Identify which cell holds the provided text, then report its [x, y] central coordinate. 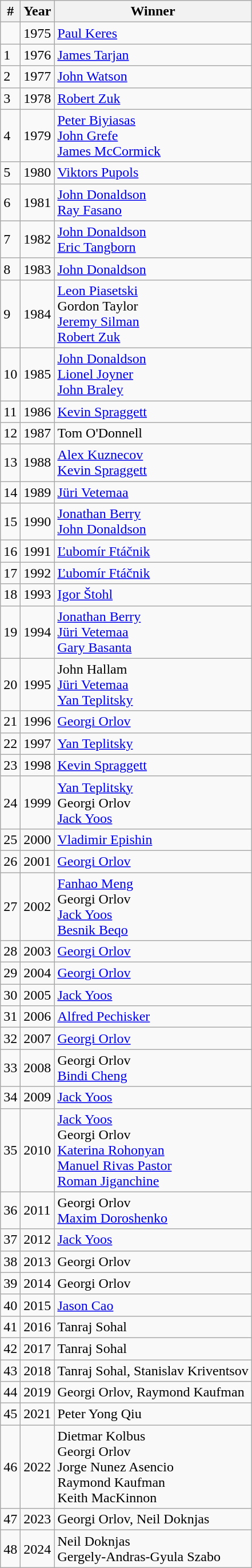
11 [10, 411]
Georgi Orlov, Raymond Kaufman [153, 1392]
1983 [38, 269]
John Donaldson Ray Fasano [153, 202]
1984 [38, 313]
John Donaldson Eric Tangborn [153, 239]
1990 [38, 522]
2012 [38, 1240]
18 [10, 595]
44 [10, 1392]
26 [10, 861]
2006 [38, 1017]
2021 [38, 1414]
Alex Kuznecov Kevin Spraggett [153, 463]
Vladimir Epishin [153, 839]
1986 [38, 411]
13 [10, 463]
# [10, 11]
Paul Keres [153, 33]
40 [10, 1305]
Jüri Vetemaa [153, 492]
Neil Doknjas Gergely-Andras-Gyula Szabo [153, 1549]
1982 [38, 239]
1988 [38, 463]
James Tarjan [153, 55]
Igor Štohl [153, 595]
Jonathan Berry John Donaldson [153, 522]
2007 [38, 1038]
16 [10, 551]
John Watson [153, 77]
2003 [38, 952]
1996 [38, 722]
34 [10, 1097]
John Donaldson [153, 269]
30 [10, 995]
35 [10, 1150]
23 [10, 765]
25 [10, 839]
37 [10, 1240]
Year [38, 11]
1976 [38, 55]
John Donaldson Lionel Joyner John Braley [153, 374]
1991 [38, 551]
1995 [38, 684]
9 [10, 313]
1975 [38, 33]
1994 [38, 632]
1999 [38, 802]
2022 [38, 1467]
Robert Zuk [153, 98]
2017 [38, 1348]
Peter Biyiasas John Grefe James McCormick [153, 136]
46 [10, 1467]
1993 [38, 595]
2010 [38, 1150]
Alfred Pechisker [153, 1017]
Yan Teplitsky Georgi Orlov Jack Yoos [153, 802]
20 [10, 684]
Tom O'Donnell [153, 433]
2008 [38, 1068]
1979 [38, 136]
1985 [38, 374]
1992 [38, 573]
47 [10, 1519]
2004 [38, 973]
1978 [38, 98]
21 [10, 722]
Yan Teplitsky [153, 743]
2013 [38, 1261]
1980 [38, 173]
31 [10, 1017]
2002 [38, 907]
2009 [38, 1097]
2015 [38, 1305]
2016 [38, 1327]
2019 [38, 1392]
Leon Piasetski Gordon Taylor Jeremy Silman Robert Zuk [153, 313]
43 [10, 1371]
1987 [38, 433]
Jack Yoos Georgi Orlov Katerina Rohonyan Manuel Rivas Pastor Roman Jiganchine [153, 1150]
Peter Yong Qiu [153, 1414]
41 [10, 1327]
28 [10, 952]
John Hallam Jüri Vetemaa Yan Teplitsky [153, 684]
Winner [153, 11]
1981 [38, 202]
24 [10, 802]
29 [10, 973]
Jonathan Berry Jüri Vetemaa Gary Basanta [153, 632]
2000 [38, 839]
19 [10, 632]
1989 [38, 492]
Fanhao Meng Georgi Orlov Jack Yoos Besnik Beqo [153, 907]
15 [10, 522]
6 [10, 202]
2011 [38, 1210]
2014 [38, 1283]
2023 [38, 1519]
Viktors Pupols [153, 173]
Georgi Orlov Maxim Doroshenko [153, 1210]
22 [10, 743]
2 [10, 77]
36 [10, 1210]
38 [10, 1261]
Georgi Orlov, Neil Doknjas [153, 1519]
3 [10, 98]
4 [10, 136]
14 [10, 492]
2001 [38, 861]
48 [10, 1549]
2018 [38, 1371]
8 [10, 269]
42 [10, 1348]
1977 [38, 77]
17 [10, 573]
1 [10, 55]
Georgi Orlov Bindi Cheng [153, 1068]
2024 [38, 1549]
1997 [38, 743]
7 [10, 239]
1998 [38, 765]
12 [10, 433]
45 [10, 1414]
Jason Cao [153, 1305]
32 [10, 1038]
2005 [38, 995]
Tanraj Sohal, Stanislav Kriventsov [153, 1371]
Dietmar Kolbus Georgi Orlov Jorge Nunez Asencio Raymond Kaufman Keith MacKinnon [153, 1467]
33 [10, 1068]
39 [10, 1283]
5 [10, 173]
27 [10, 907]
10 [10, 374]
